Pinpoint the cell where the given text exists, returning its (X, Y) midpoint coordinate. 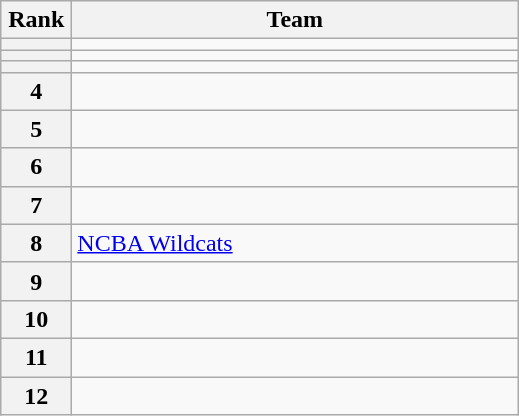
NCBA Wildcats (295, 243)
10 (36, 319)
11 (36, 357)
9 (36, 281)
4 (36, 91)
8 (36, 243)
7 (36, 205)
Rank (36, 20)
5 (36, 129)
6 (36, 167)
12 (36, 395)
Team (295, 20)
